Return [X, Y] of the center of cell containing provided text 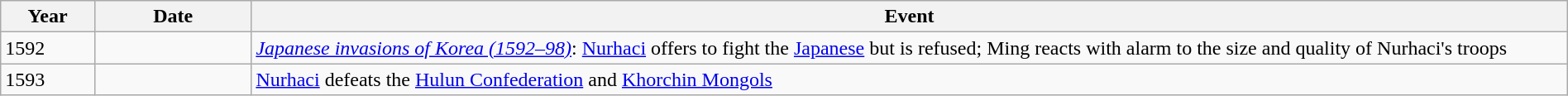
Year [48, 17]
1592 [48, 48]
1593 [48, 79]
Nurhaci defeats the Hulun Confederation and Khorchin Mongols [910, 79]
Event [910, 17]
Date [172, 17]
